Find where the given text appears and provide that cell's center as [x, y] coordinate. 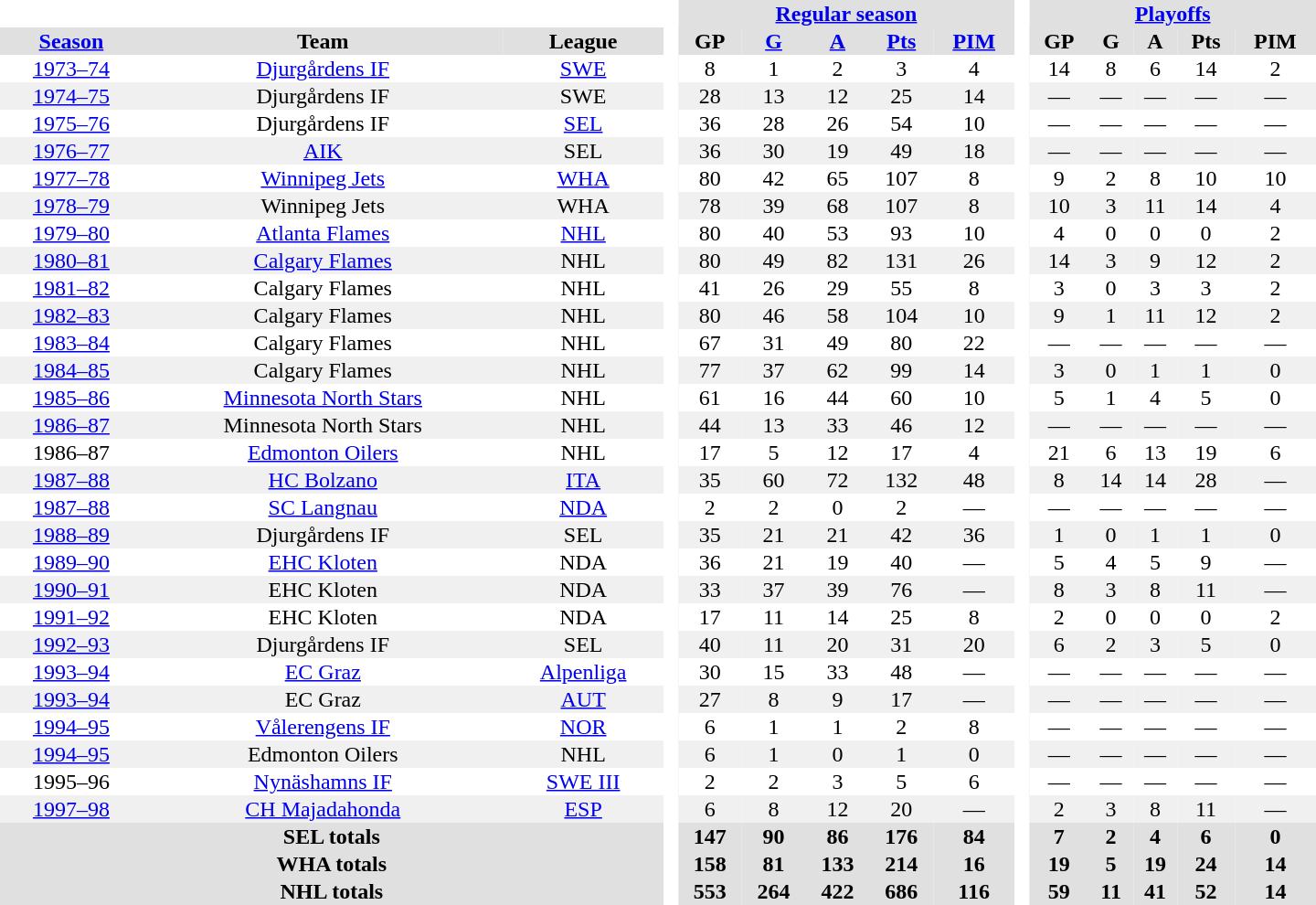
7 [1058, 836]
CH Majadahonda [324, 809]
133 [837, 864]
78 [710, 206]
214 [901, 864]
53 [837, 233]
52 [1206, 891]
158 [710, 864]
68 [837, 206]
553 [710, 891]
1989–90 [71, 562]
AIK [324, 151]
77 [710, 370]
264 [774, 891]
54 [901, 123]
1978–79 [71, 206]
116 [974, 891]
1982–83 [71, 315]
1979–80 [71, 233]
686 [901, 891]
1976–77 [71, 151]
82 [837, 261]
1984–85 [71, 370]
55 [901, 288]
1997–98 [71, 809]
HC Bolzano [324, 480]
1990–91 [71, 590]
90 [774, 836]
147 [710, 836]
81 [774, 864]
15 [774, 672]
NHL totals [332, 891]
59 [1058, 891]
Vålerengens IF [324, 727]
1983–84 [71, 343]
61 [710, 398]
Playoffs [1173, 14]
76 [901, 590]
72 [837, 480]
22 [974, 343]
27 [710, 699]
422 [837, 891]
131 [901, 261]
1995–96 [71, 782]
Team [324, 41]
1991–92 [71, 617]
84 [974, 836]
1977–78 [71, 178]
1985–86 [71, 398]
65 [837, 178]
62 [837, 370]
WHA totals [332, 864]
ITA [583, 480]
18 [974, 151]
NOR [583, 727]
86 [837, 836]
1988–89 [71, 535]
24 [1206, 864]
SC Langnau [324, 507]
1992–93 [71, 644]
League [583, 41]
132 [901, 480]
99 [901, 370]
Regular season [846, 14]
ESP [583, 809]
SWE III [583, 782]
Alpenliga [583, 672]
58 [837, 315]
Nynäshamns IF [324, 782]
1981–82 [71, 288]
1974–75 [71, 96]
67 [710, 343]
93 [901, 233]
AUT [583, 699]
29 [837, 288]
176 [901, 836]
Season [71, 41]
Atlanta Flames [324, 233]
104 [901, 315]
SEL totals [332, 836]
1973–74 [71, 69]
1980–81 [71, 261]
1975–76 [71, 123]
